Provide the [x, y] coordinate of the cell's center where the given text is located.  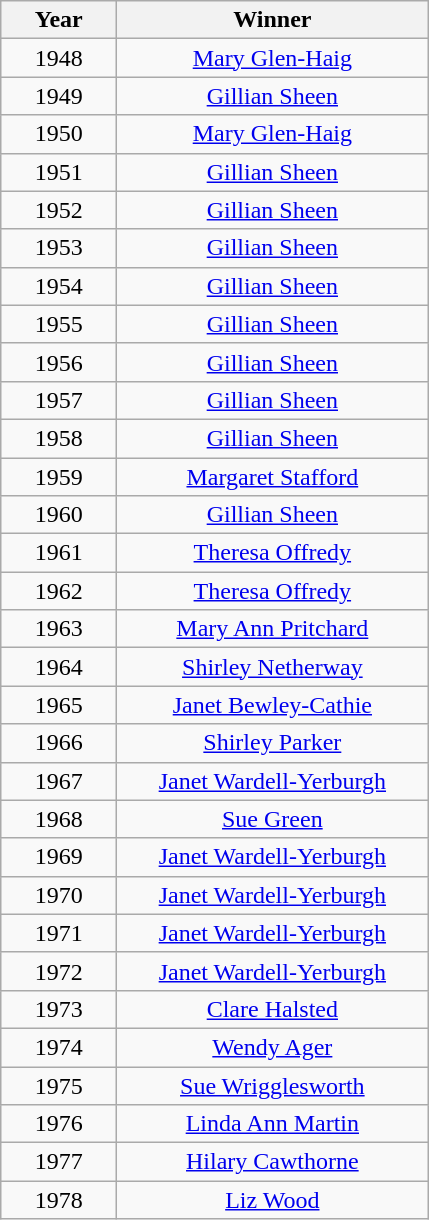
1964 [59, 667]
Janet Bewley-Cathie [272, 705]
1966 [59, 743]
Year [59, 20]
Clare Halsted [272, 1009]
Wendy Ager [272, 1047]
Sue Wrigglesworth [272, 1085]
Linda Ann Martin [272, 1124]
1950 [59, 134]
1953 [59, 248]
Shirley Netherway [272, 667]
1960 [59, 515]
1969 [59, 857]
1951 [59, 172]
1975 [59, 1085]
1958 [59, 438]
1968 [59, 819]
1977 [59, 1162]
1970 [59, 895]
1954 [59, 286]
1948 [59, 58]
Sue Green [272, 819]
1952 [59, 210]
1972 [59, 971]
1971 [59, 933]
Shirley Parker [272, 743]
1957 [59, 400]
1973 [59, 1009]
Margaret Stafford [272, 477]
1967 [59, 781]
Liz Wood [272, 1200]
1959 [59, 477]
1961 [59, 553]
1976 [59, 1124]
1974 [59, 1047]
1978 [59, 1200]
1949 [59, 96]
Winner [272, 20]
Mary Ann Pritchard [272, 629]
1965 [59, 705]
Hilary Cawthorne [272, 1162]
1962 [59, 591]
1963 [59, 629]
1956 [59, 362]
1955 [59, 324]
